From the cell containing the given text, extract its center point as (X, Y) coordinate. 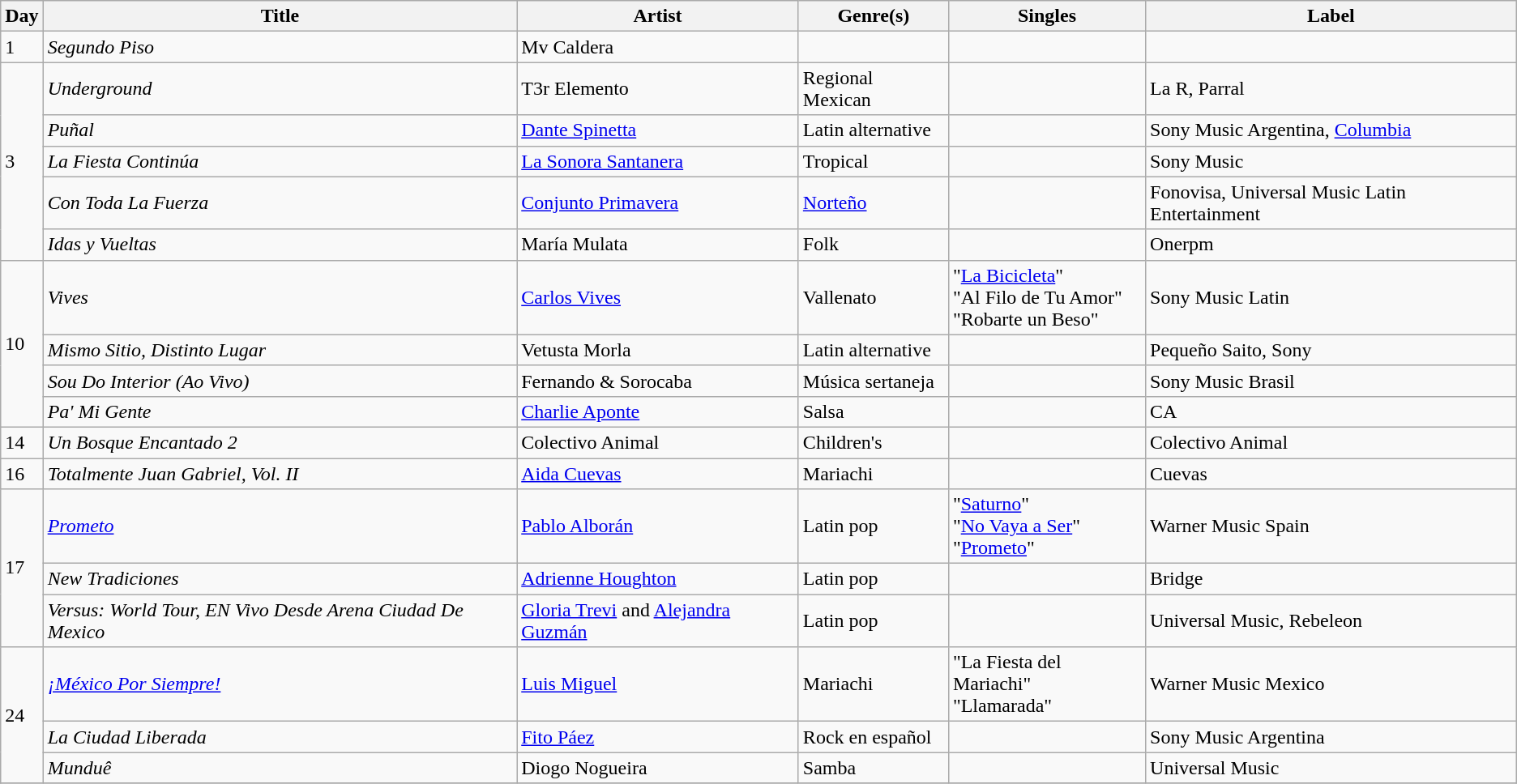
3 (22, 161)
Pa' Mi Gente (280, 411)
María Mulata (658, 245)
Pequeño Saito, Sony (1331, 350)
Dante Spinetta (658, 130)
Sony Music Argentina (1331, 737)
Folk (874, 245)
Sony Music Brasil (1331, 381)
Cuevas (1331, 474)
Conjunto Primavera (658, 202)
Idas y Vueltas (280, 245)
La R, Parral (1331, 89)
"Saturno""No Vaya a Ser""Prometo" (1047, 526)
Rock en español (874, 737)
Underground (280, 89)
Day (22, 16)
Title (280, 16)
Un Bosque Encantado 2 (280, 442)
Label (1331, 16)
17 (22, 569)
Sony Music Latin (1331, 297)
10 (22, 343)
Fito Páez (658, 737)
T3r Elemento (658, 89)
Segundo Piso (280, 47)
Puñal (280, 130)
Regional Mexican (874, 89)
Fernando & Sorocaba (658, 381)
¡México Por Siempre! (280, 684)
24 (22, 715)
Tropical (874, 161)
Aida Cuevas (658, 474)
Onerpm (1331, 245)
"La Fiesta del Mariachi""Llamarada" (1047, 684)
Norteño (874, 202)
Mismo Sitio, Distinto Lugar (280, 350)
Vallenato (874, 297)
Pablo Alborán (658, 526)
Universal Music (1331, 768)
Samba (874, 768)
Children's (874, 442)
1 (22, 47)
CA (1331, 411)
Charlie Aponte (658, 411)
Munduê (280, 768)
Warner Music Spain (1331, 526)
Mv Caldera (658, 47)
Bridge (1331, 579)
Salsa (874, 411)
Artist (658, 16)
Con Toda La Fuerza (280, 202)
14 (22, 442)
"La Bicicleta""Al Filo de Tu Amor""Robarte un Beso" (1047, 297)
Adrienne Houghton (658, 579)
Warner Music Mexico (1331, 684)
Vetusta Morla (658, 350)
Luis Miguel (658, 684)
Vives (280, 297)
Carlos Vives (658, 297)
Prometo (280, 526)
Totalmente Juan Gabriel, Vol. II (280, 474)
Gloria Trevi and Alejandra Guzmán (658, 620)
Versus: World Tour, EN Vivo Desde Arena Ciudad De Mexico (280, 620)
New Tradiciones (280, 579)
Sony Music Argentina, Columbia (1331, 130)
Sou Do Interior (Ao Vivo) (280, 381)
Sony Music (1331, 161)
Fonovisa, Universal Music Latin Entertainment (1331, 202)
Música sertaneja (874, 381)
La Fiesta Continúa (280, 161)
Genre(s) (874, 16)
Universal Music, Rebeleon (1331, 620)
Singles (1047, 16)
16 (22, 474)
La Sonora Santanera (658, 161)
La Ciudad Liberada (280, 737)
Diogo Nogueira (658, 768)
